Determine the [X, Y] coordinate at the center of the cell enclosing the given text.  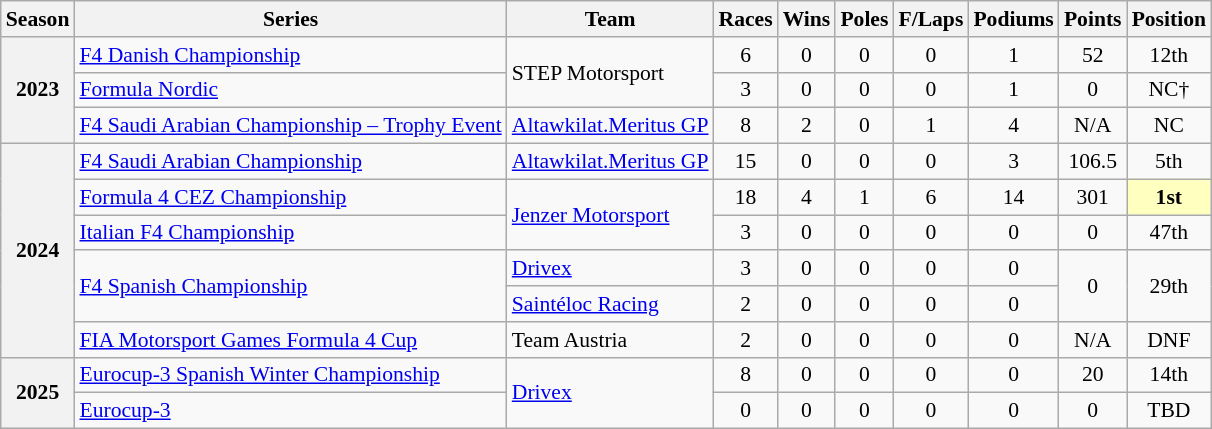
DNF [1169, 340]
Eurocup-3 Spanish Winter Championship [290, 375]
Season [38, 19]
47th [1169, 233]
106.5 [1093, 162]
52 [1093, 55]
1st [1169, 197]
Eurocup-3 [290, 411]
18 [746, 197]
Team [610, 19]
2025 [38, 392]
15 [746, 162]
NC† [1169, 90]
F/Laps [930, 19]
Races [746, 19]
Wins [807, 19]
F4 Saudi Arabian Championship – Trophy Event [290, 126]
14 [1014, 197]
NC [1169, 126]
301 [1093, 197]
Points [1093, 19]
29th [1169, 286]
14th [1169, 375]
Position [1169, 19]
Formula Nordic [290, 90]
Series [290, 19]
2023 [38, 90]
STEP Motorsport [610, 72]
Jenzer Motorsport [610, 214]
FIA Motorsport Games Formula 4 Cup [290, 340]
2024 [38, 251]
F4 Spanish Championship [290, 286]
20 [1093, 375]
12th [1169, 55]
Poles [864, 19]
Team Austria [610, 340]
F4 Danish Championship [290, 55]
5th [1169, 162]
Podiums [1014, 19]
Italian F4 Championship [290, 233]
Formula 4 CEZ Championship [290, 197]
TBD [1169, 411]
F4 Saudi Arabian Championship [290, 162]
Saintéloc Racing [610, 304]
